Identify which cell holds the provided text, then report its [X, Y] central coordinate. 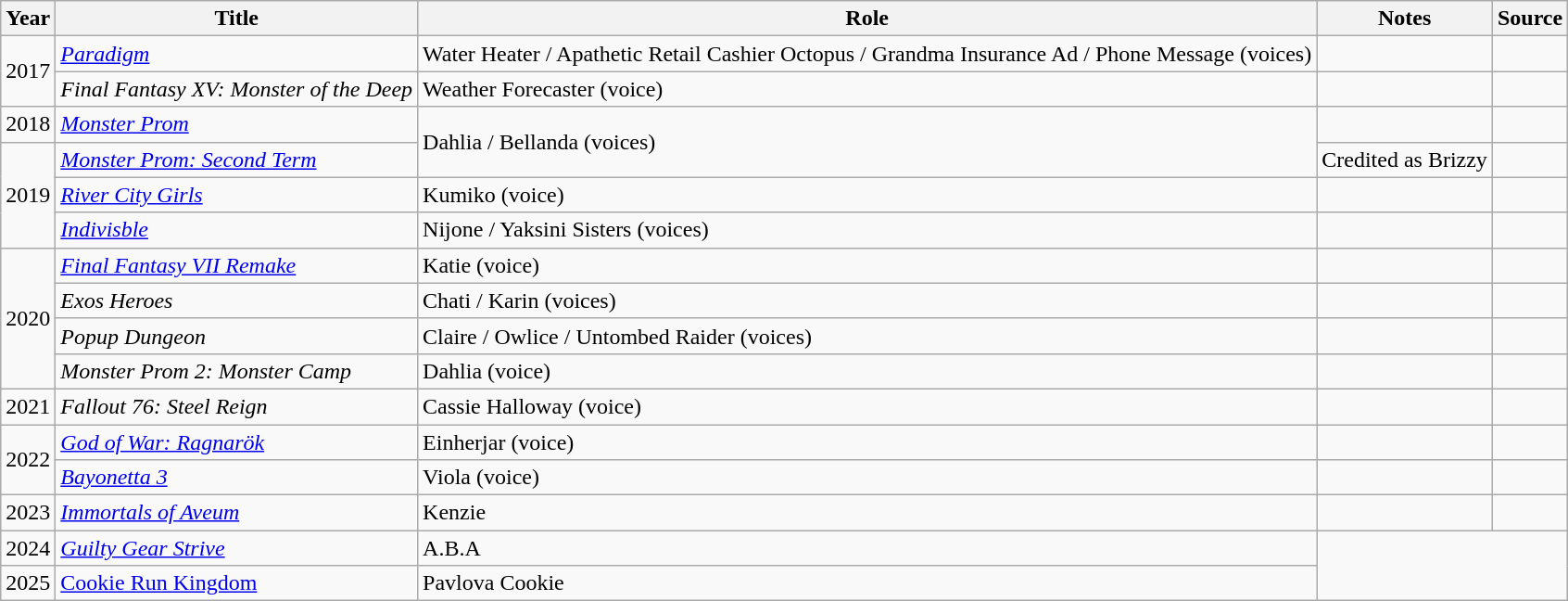
Viola (voice) [867, 478]
Monster Prom 2: Monster Camp [237, 371]
Pavlova Cookie [867, 583]
God of War: Ragnarök [237, 442]
Bayonetta 3 [237, 478]
Einherjar (voice) [867, 442]
Title [237, 19]
Source [1529, 19]
Monster Prom [237, 124]
2018 [28, 124]
Water Heater / Apathetic Retail Cashier Octopus / Grandma Insurance Ad / Phone Message (voices) [867, 54]
2022 [28, 460]
Immortals of Aveum [237, 513]
2021 [28, 406]
Notes [1405, 19]
Final Fantasy VII Remake [237, 265]
Fallout 76: Steel Reign [237, 406]
2017 [28, 71]
Exos Heroes [237, 300]
Katie (voice) [867, 265]
Dahlia (voice) [867, 371]
2023 [28, 513]
Credited as Brizzy [1405, 160]
Guilty Gear Strive [237, 548]
Kenzie [867, 513]
Role [867, 19]
2024 [28, 548]
Kumiko (voice) [867, 195]
Weather Forecaster (voice) [867, 89]
Chati / Karin (voices) [867, 300]
Nijone / Yaksini Sisters (voices) [867, 230]
Year [28, 19]
Paradigm [237, 54]
Dahlia / Bellanda (voices) [867, 142]
2025 [28, 583]
Cookie Run Kingdom [237, 583]
2020 [28, 318]
Final Fantasy XV: Monster of the Deep [237, 89]
2019 [28, 195]
Popup Dungeon [237, 336]
River City Girls [237, 195]
A.B.A [867, 548]
Monster Prom: Second Term [237, 160]
Cassie Halloway (voice) [867, 406]
Claire / Owlice / Untombed Raider (voices) [867, 336]
Indivisble [237, 230]
